Detect which cell encompasses the target text, then output its [X, Y] center coordinate. 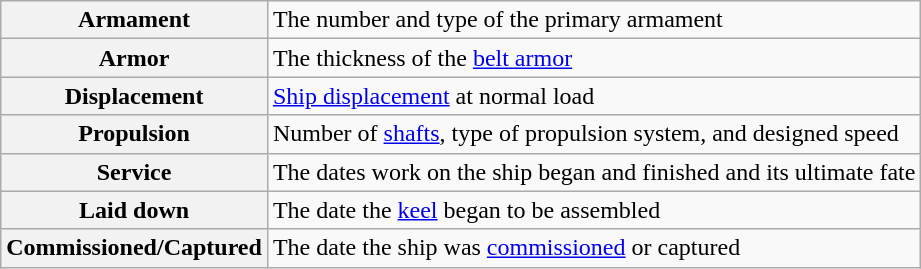
Displacement [134, 96]
The dates work on the ship began and finished and its ultimate fate [594, 172]
Armor [134, 58]
Service [134, 172]
The number and type of the primary armament [594, 20]
Armament [134, 20]
Ship displacement at normal load [594, 96]
Laid down [134, 210]
The date the keel began to be assembled [594, 210]
The thickness of the belt armor [594, 58]
Propulsion [134, 134]
Commissioned/Captured [134, 248]
Number of shafts, type of propulsion system, and designed speed [594, 134]
The date the ship was commissioned or captured [594, 248]
